Determine the (X, Y) coordinate at the center of the cell enclosing the given text.  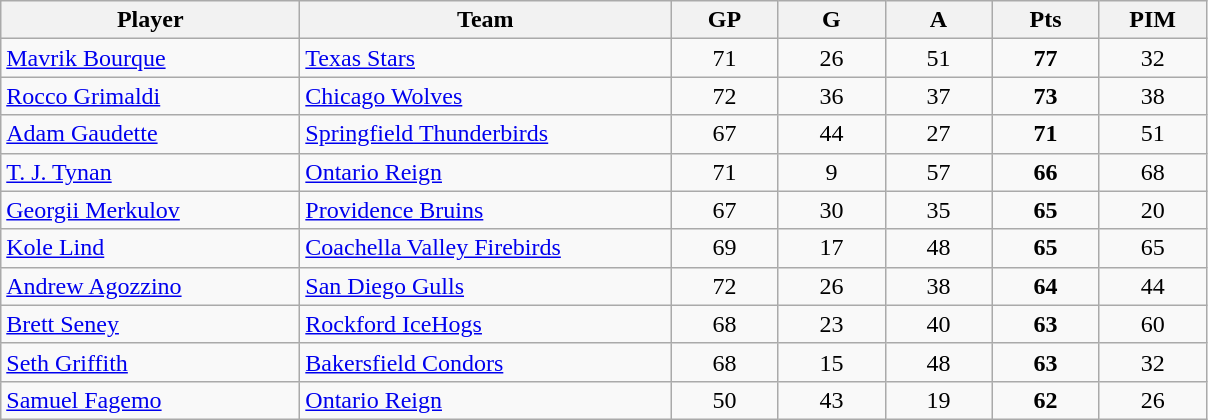
20 (1152, 210)
PIM (1152, 20)
Brett Seney (150, 324)
50 (724, 400)
60 (1152, 324)
69 (724, 248)
27 (938, 134)
Kole Lind (150, 248)
San Diego Gulls (486, 286)
Adam Gaudette (150, 134)
Bakersfield Condors (486, 362)
A (938, 20)
Texas Stars (486, 58)
Seth Griffith (150, 362)
19 (938, 400)
Pts (1046, 20)
Coachella Valley Firebirds (486, 248)
Andrew Agozzino (150, 286)
Rocco Grimaldi (150, 96)
Georgii Merkulov (150, 210)
30 (832, 210)
Chicago Wolves (486, 96)
G (832, 20)
66 (1046, 172)
64 (1046, 286)
Player (150, 20)
62 (1046, 400)
77 (1046, 58)
17 (832, 248)
40 (938, 324)
36 (832, 96)
Samuel Fagemo (150, 400)
Springfield Thunderbirds (486, 134)
9 (832, 172)
Mavrik Bourque (150, 58)
37 (938, 96)
43 (832, 400)
Rockford IceHogs (486, 324)
Team (486, 20)
57 (938, 172)
Providence Bruins (486, 210)
73 (1046, 96)
T. J. Tynan (150, 172)
23 (832, 324)
35 (938, 210)
15 (832, 362)
GP (724, 20)
